Determine the (X, Y) coordinate at the center of the cell enclosing the given text.  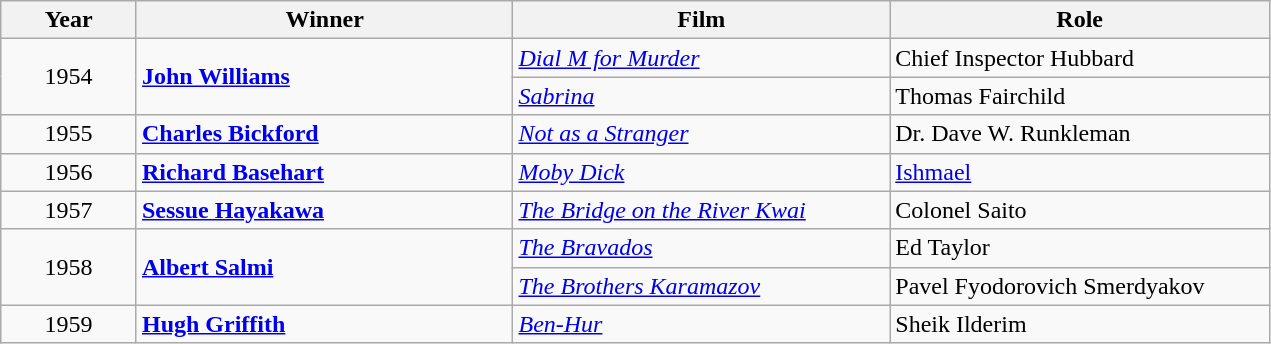
Thomas Fairchild (1080, 96)
1957 (69, 210)
1955 (69, 134)
Sabrina (702, 96)
Year (69, 20)
Hugh Griffith (324, 324)
1959 (69, 324)
Richard Basehart (324, 172)
Dr. Dave W. Runkleman (1080, 134)
Sessue Hayakawa (324, 210)
Ishmael (1080, 172)
1954 (69, 77)
1958 (69, 267)
Pavel Fyodorovich Smerdyakov (1080, 286)
John Williams (324, 77)
Charles Bickford (324, 134)
1956 (69, 172)
The Brothers Karamazov (702, 286)
Albert Salmi (324, 267)
Moby Dick (702, 172)
The Bridge on the River Kwai (702, 210)
The Bravados (702, 248)
Winner (324, 20)
Chief Inspector Hubbard (1080, 58)
Role (1080, 20)
Ed Taylor (1080, 248)
Colonel Saito (1080, 210)
Sheik Ilderim (1080, 324)
Not as a Stranger (702, 134)
Ben-Hur (702, 324)
Film (702, 20)
Dial M for Murder (702, 58)
